For the text-containing cell, return its midpoint in (X, Y) coordinate format. 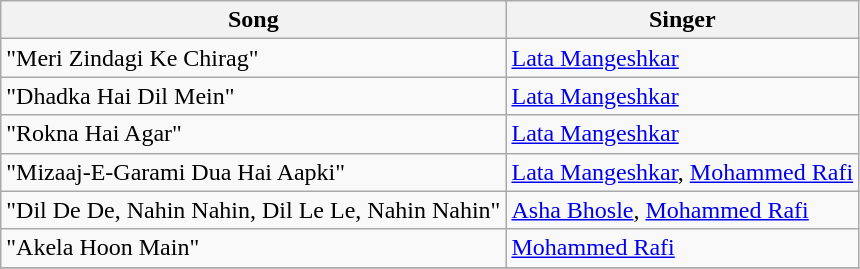
Asha Bhosle, Mohammed Rafi (682, 210)
"Akela Hoon Main" (254, 248)
Singer (682, 20)
"Rokna Hai Agar" (254, 134)
Song (254, 20)
Mohammed Rafi (682, 248)
"Meri Zindagi Ke Chirag" (254, 58)
"Dil De De, Nahin Nahin, Dil Le Le, Nahin Nahin" (254, 210)
"Mizaaj-E-Garami Dua Hai Aapki" (254, 172)
"Dhadka Hai Dil Mein" (254, 96)
Lata Mangeshkar, Mohammed Rafi (682, 172)
